For the text-containing cell, return its midpoint in (x, y) coordinate format. 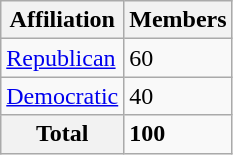
Republican (62, 58)
40 (178, 96)
Affiliation (62, 20)
Total (62, 134)
Democratic (62, 96)
Members (178, 20)
60 (178, 58)
100 (178, 134)
